Identify which cell holds the provided text, then report its (x, y) central coordinate. 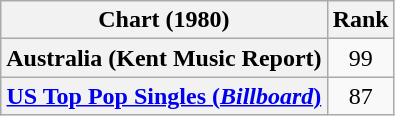
Chart (1980) (164, 20)
99 (360, 58)
US Top Pop Singles (Billboard) (164, 96)
87 (360, 96)
Australia (Kent Music Report) (164, 58)
Rank (360, 20)
